Pinpoint the cell where the given text exists, returning its (X, Y) midpoint coordinate. 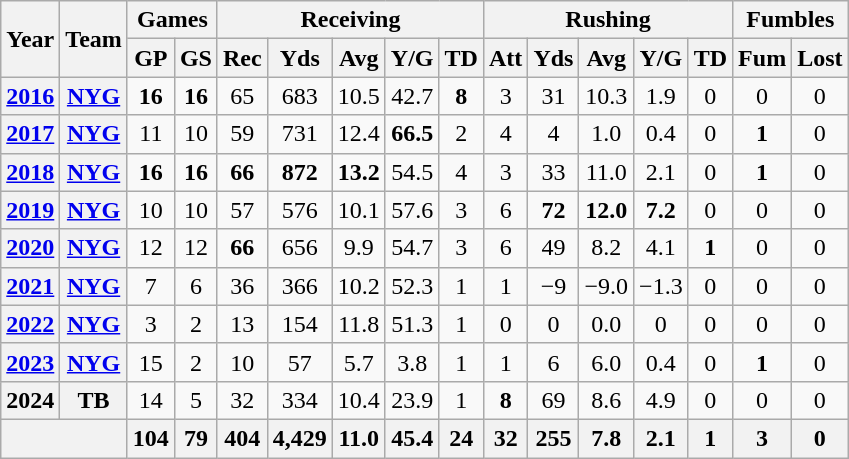
36 (242, 286)
2023 (30, 362)
7.8 (606, 438)
2017 (30, 134)
51.3 (412, 324)
2020 (30, 248)
GS (196, 58)
2018 (30, 172)
1.0 (606, 134)
12.0 (606, 210)
−1.3 (662, 286)
57.6 (412, 210)
54.5 (412, 172)
7.2 (662, 210)
31 (554, 96)
−9.0 (606, 286)
0.0 (606, 324)
872 (300, 172)
4.9 (662, 400)
10.5 (358, 96)
1.9 (662, 96)
154 (300, 324)
10.4 (358, 400)
334 (300, 400)
15 (150, 362)
Receiving (350, 20)
4.1 (662, 248)
−9 (554, 286)
Rec (242, 58)
23.9 (412, 400)
Att (505, 58)
Fum (762, 58)
5 (196, 400)
12.4 (358, 134)
Fumbles (790, 20)
104 (150, 438)
4,429 (300, 438)
5.7 (358, 362)
366 (300, 286)
65 (242, 96)
656 (300, 248)
2022 (30, 324)
Lost (820, 58)
33 (554, 172)
11 (150, 134)
42.7 (412, 96)
45.4 (412, 438)
Team (94, 39)
731 (300, 134)
Rushing (608, 20)
683 (300, 96)
72 (554, 210)
576 (300, 210)
52.3 (412, 286)
TB (94, 400)
3.8 (412, 362)
8.6 (606, 400)
54.7 (412, 248)
6.0 (606, 362)
8.2 (606, 248)
10.2 (358, 286)
66.5 (412, 134)
49 (554, 248)
24 (461, 438)
9.9 (358, 248)
10.1 (358, 210)
2021 (30, 286)
59 (242, 134)
404 (242, 438)
14 (150, 400)
2024 (30, 400)
79 (196, 438)
255 (554, 438)
13 (242, 324)
Year (30, 39)
7 (150, 286)
11.8 (358, 324)
2016 (30, 96)
69 (554, 400)
2019 (30, 210)
10.3 (606, 96)
Games (172, 20)
13.2 (358, 172)
GP (150, 58)
